Find where the given text appears and provide that cell's center as (x, y) coordinate. 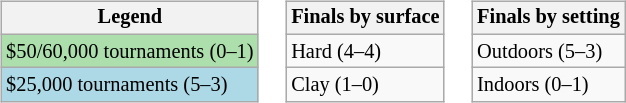
$50/60,000 tournaments (0–1) (130, 51)
Indoors (0–1) (548, 85)
Finals by surface (365, 18)
$25,000 tournaments (5–3) (130, 85)
Clay (1–0) (365, 85)
Hard (4–4) (365, 51)
Legend (130, 18)
Finals by setting (548, 18)
Outdoors (5–3) (548, 51)
